For the text-containing cell, return its midpoint in (x, y) coordinate format. 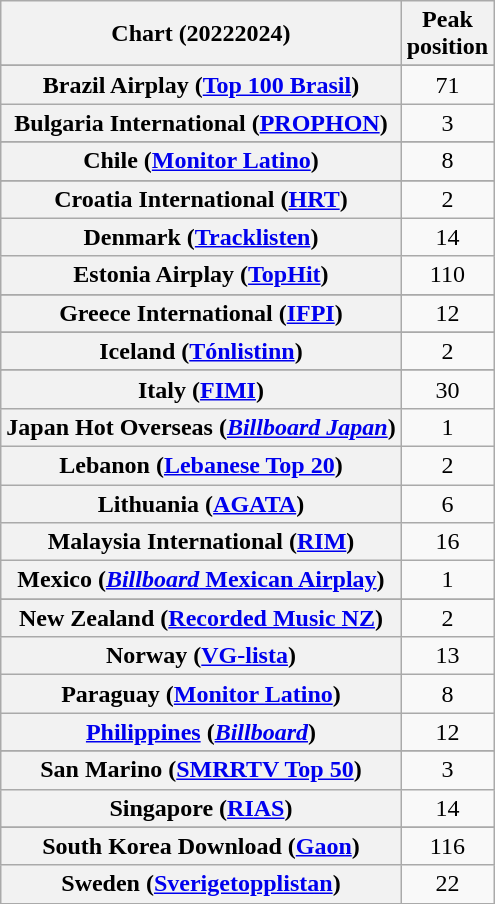
16 (447, 542)
Croatia International (HRT) (201, 199)
Estonia Airplay (TopHit) (201, 275)
22 (447, 884)
30 (447, 389)
Chile (Monitor Latino) (201, 161)
116 (447, 846)
110 (447, 275)
New Zealand (Recorded Music NZ) (201, 618)
Lebanon (Lebanese Top 20) (201, 465)
Norway (VG-lista) (201, 656)
Italy (FIMI) (201, 389)
Brazil Airplay (Top 100 Brasil) (201, 85)
Philippines (Billboard) (201, 732)
Peakposition (447, 34)
South Korea Download (Gaon) (201, 846)
Singapore (RIAS) (201, 808)
6 (447, 503)
Denmark (Tracklisten) (201, 237)
Iceland (Tónlistinn) (201, 351)
Mexico (Billboard Mexican Airplay) (201, 580)
Paraguay (Monitor Latino) (201, 694)
San Marino (SMRRTV Top 50) (201, 770)
Japan Hot Overseas (Billboard Japan) (201, 427)
Chart (20222024) (201, 34)
Lithuania (AGATA) (201, 503)
Greece International (IFPI) (201, 313)
13 (447, 656)
71 (447, 85)
Bulgaria International (PROPHON) (201, 123)
Malaysia International (RIM) (201, 542)
Sweden (Sverigetopplistan) (201, 884)
